Pinpoint the cell where the given text exists, returning its [X, Y] midpoint coordinate. 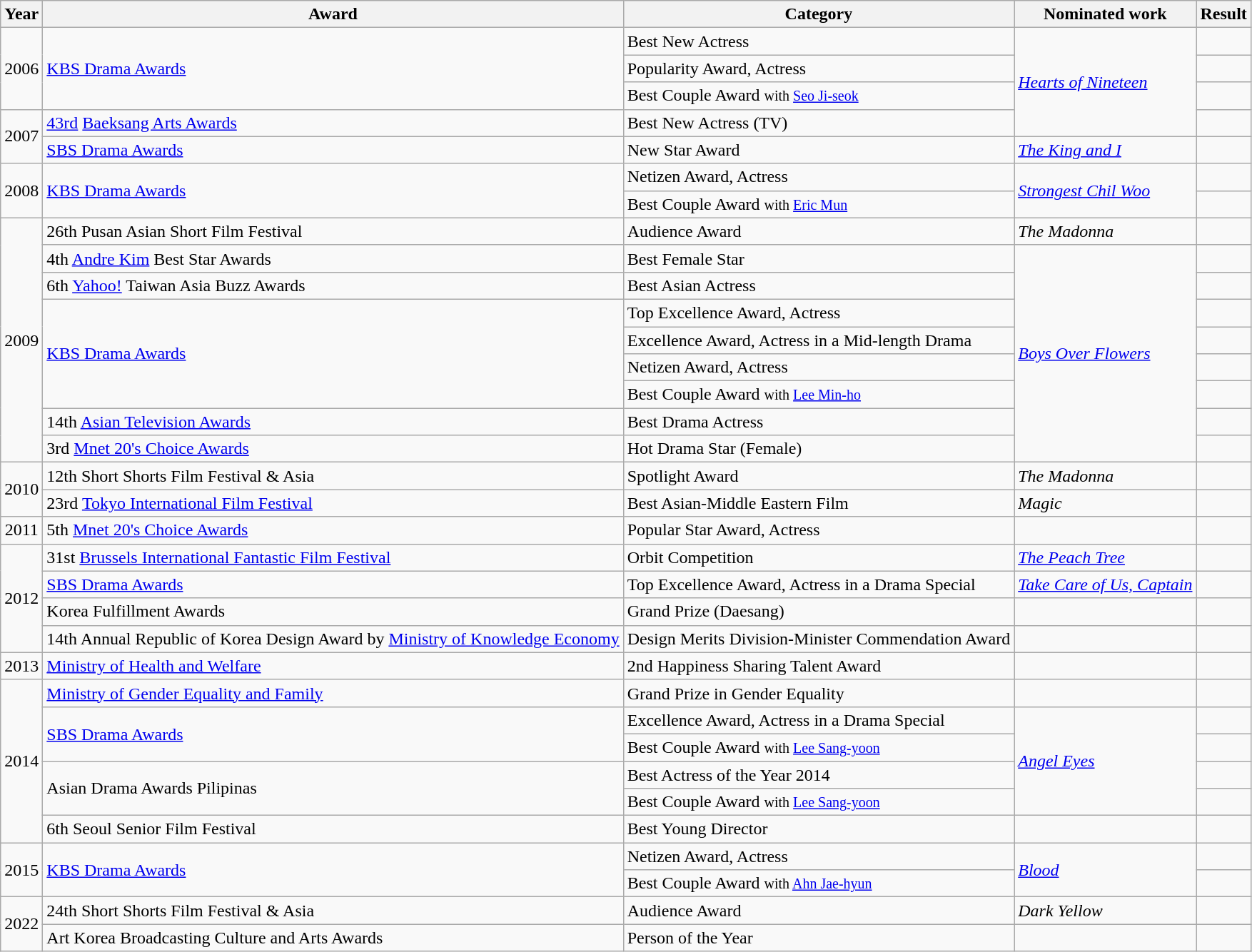
Best Actress of the Year 2014 [818, 774]
Nominated work [1105, 14]
2012 [21, 598]
Angel Eyes [1105, 761]
14th Asian Television Awards [333, 422]
Spotlight Award [818, 476]
Best New Actress [818, 41]
5th Mnet 20's Choice Awards [333, 530]
Best Female Star [818, 258]
Top Excellence Award, Actress in a Drama Special [818, 584]
Orbit Competition [818, 557]
Take Care of Us, Captain [1105, 584]
23rd Tokyo International Film Festival [333, 503]
The Peach Tree [1105, 557]
2011 [21, 530]
3rd Mnet 20's Choice Awards [333, 449]
26th Pusan Asian Short Film Festival [333, 231]
New Star Award [818, 150]
Ministry of Gender Equality and Family [333, 693]
Dark Yellow [1105, 911]
Asian Drama Awards Pilipinas [333, 788]
4th Andre Kim Best Star Awards [333, 258]
2015 [21, 870]
Best Couple Award with Ahn Jae-hyun [818, 883]
Korea Fulfillment Awards [333, 612]
Award [333, 14]
Best Couple Award with Lee Min-ho [818, 395]
Best Drama Actress [818, 422]
24th Short Shorts Film Festival & Asia [333, 911]
Best Asian Actress [818, 285]
31st Brussels International Fantastic Film Festival [333, 557]
Year [21, 14]
Best New Actress (TV) [818, 123]
The King and I [1105, 150]
Excellence Award, Actress in a Mid-length Drama [818, 340]
Hearts of Nineteen [1105, 82]
12th Short Shorts Film Festival & Asia [333, 476]
2009 [21, 340]
Best Asian-Middle Eastern Film [818, 503]
14th Annual Republic of Korea Design Award by Ministry of Knowledge Economy [333, 639]
Magic [1105, 503]
43rd Baeksang Arts Awards [333, 123]
2013 [21, 666]
Best Couple Award with Eric Mun [818, 204]
Result [1223, 14]
Popularity Award, Actress [818, 69]
Excellence Award, Actress in a Drama Special [818, 720]
Hot Drama Star (Female) [818, 449]
Strongest Chil Woo [1105, 191]
2010 [21, 490]
Top Excellence Award, Actress [818, 313]
Best Couple Award with Seo Ji-seok [818, 96]
Person of the Year [818, 938]
Boys Over Flowers [1105, 353]
Ministry of Health and Welfare [333, 666]
Category [818, 14]
6th Yahoo! Taiwan Asia Buzz Awards [333, 285]
2nd Happiness Sharing Talent Award [818, 666]
Design Merits Division-Minister Commendation Award [818, 639]
6th Seoul Senior Film Festival [333, 829]
Best Young Director [818, 829]
2006 [21, 69]
Art Korea Broadcasting Culture and Arts Awards [333, 938]
Popular Star Award, Actress [818, 530]
2022 [21, 924]
2008 [21, 191]
Grand Prize (Daesang) [818, 612]
Grand Prize in Gender Equality [818, 693]
Blood [1105, 870]
2014 [21, 761]
2007 [21, 136]
